Return the (x, y) coordinate for the center point of the cell that contains the specified text.  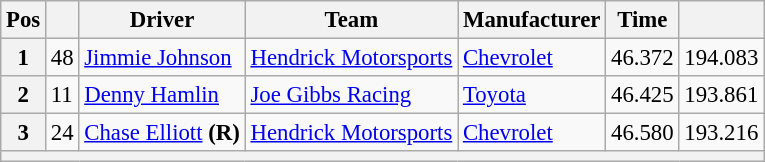
Team (351, 20)
Jimmie Johnson (162, 58)
46.372 (642, 58)
Joe Gibbs Racing (351, 95)
Chase Elliott (R) (162, 133)
Pos (24, 20)
3 (24, 133)
Toyota (532, 95)
46.580 (642, 133)
46.425 (642, 95)
Denny Hamlin (162, 95)
2 (24, 95)
193.861 (722, 95)
Time (642, 20)
48 (62, 58)
24 (62, 133)
193.216 (722, 133)
11 (62, 95)
194.083 (722, 58)
Manufacturer (532, 20)
Driver (162, 20)
1 (24, 58)
